Output the (X, Y) coordinate of the center of the cell containing the given text.  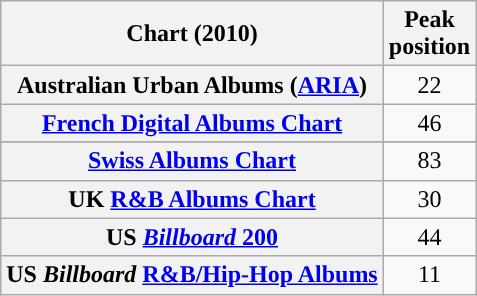
22 (429, 85)
UK R&B Albums Chart (192, 199)
44 (429, 237)
30 (429, 199)
Peakposition (429, 34)
11 (429, 275)
46 (429, 123)
Swiss Albums Chart (192, 161)
83 (429, 161)
French Digital Albums Chart (192, 123)
US Billboard 200 (192, 237)
US Billboard R&B/Hip-Hop Albums (192, 275)
Australian Urban Albums (ARIA) (192, 85)
Chart (2010) (192, 34)
